From the cell containing the given text, extract its center point as (X, Y) coordinate. 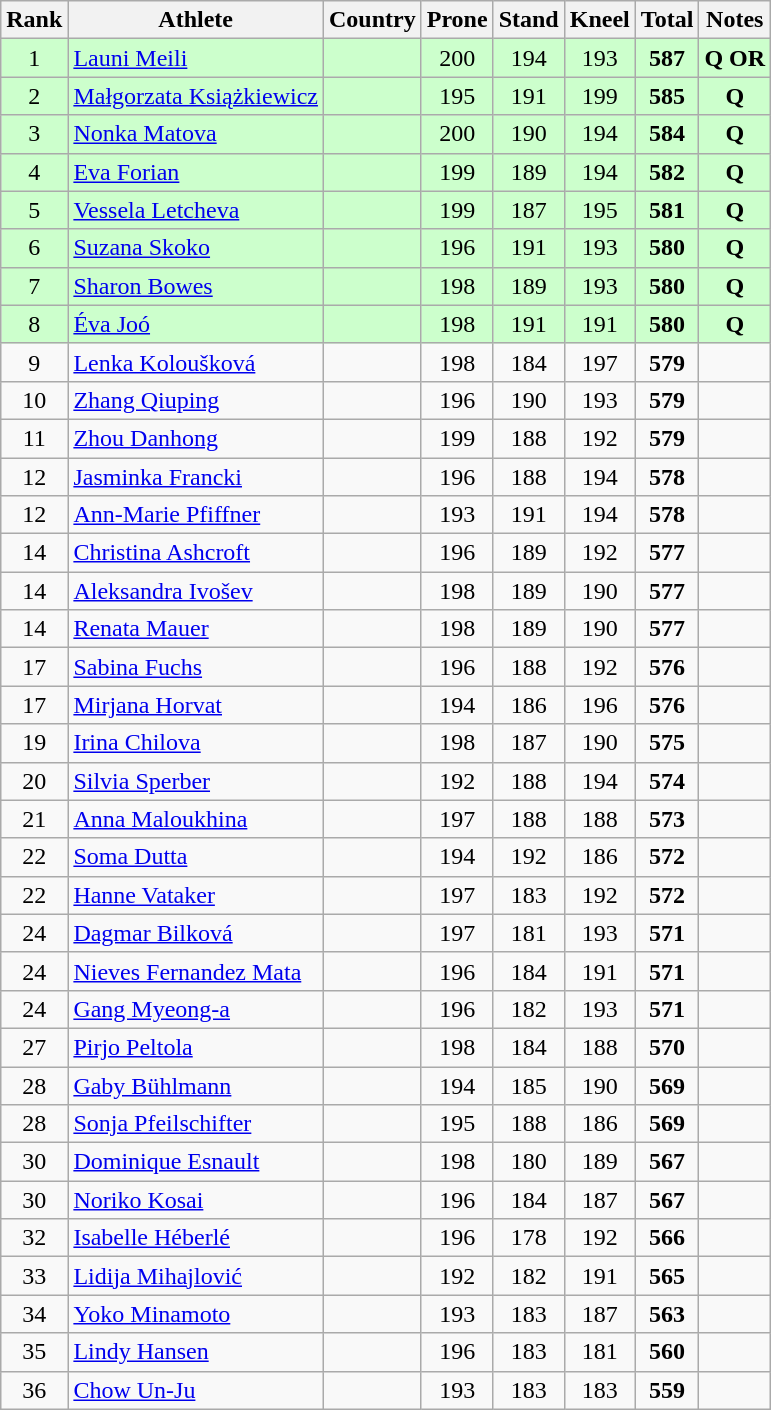
180 (528, 1162)
Mirjana Horvat (196, 705)
Lidija Mihajlović (196, 1276)
4 (34, 172)
Nonka Matova (196, 134)
565 (667, 1276)
Lindy Hansen (196, 1352)
Country (372, 20)
21 (34, 819)
2 (34, 96)
Renata Mauer (196, 629)
563 (667, 1314)
32 (34, 1238)
Notes (735, 20)
Małgorzata Książkiewicz (196, 96)
Sabina Fuchs (196, 667)
Christina Ashcroft (196, 553)
Ann-Marie Pfiffner (196, 515)
Aleksandra Ivošev (196, 591)
Athlete (196, 20)
Isabelle Héberlé (196, 1238)
5 (34, 210)
559 (667, 1390)
Irina Chilova (196, 743)
9 (34, 362)
585 (667, 96)
Anna Maloukhina (196, 819)
Launi Meili (196, 58)
Stand (528, 20)
Jasminka Francki (196, 477)
35 (34, 1352)
27 (34, 1047)
Soma Dutta (196, 857)
185 (528, 1085)
Silvia Sperber (196, 781)
Prone (457, 20)
582 (667, 172)
Total (667, 20)
575 (667, 743)
178 (528, 1238)
587 (667, 58)
Suzana Skoko (196, 248)
Éva Joó (196, 324)
Dominique Esnault (196, 1162)
Gaby Bühlmann (196, 1085)
1 (34, 58)
Q OR (735, 58)
581 (667, 210)
566 (667, 1238)
Kneel (600, 20)
19 (34, 743)
560 (667, 1352)
11 (34, 438)
3 (34, 134)
10 (34, 400)
Zhou Danhong (196, 438)
Chow Un-Ju (196, 1390)
Noriko Kosai (196, 1200)
574 (667, 781)
Nieves Fernandez Mata (196, 971)
Lenka Koloušková (196, 362)
Sonja Pfeilschifter (196, 1124)
573 (667, 819)
Eva Forian (196, 172)
8 (34, 324)
Yoko Minamoto (196, 1314)
584 (667, 134)
33 (34, 1276)
34 (34, 1314)
6 (34, 248)
20 (34, 781)
36 (34, 1390)
Hanne Vataker (196, 895)
570 (667, 1047)
Pirjo Peltola (196, 1047)
7 (34, 286)
Gang Myeong-a (196, 1009)
Rank (34, 20)
Vessela Letcheva (196, 210)
Zhang Qiuping (196, 400)
Dagmar Bilková (196, 933)
Sharon Bowes (196, 286)
